Extract the [X, Y] coordinate from the center of the cell holding the provided text.  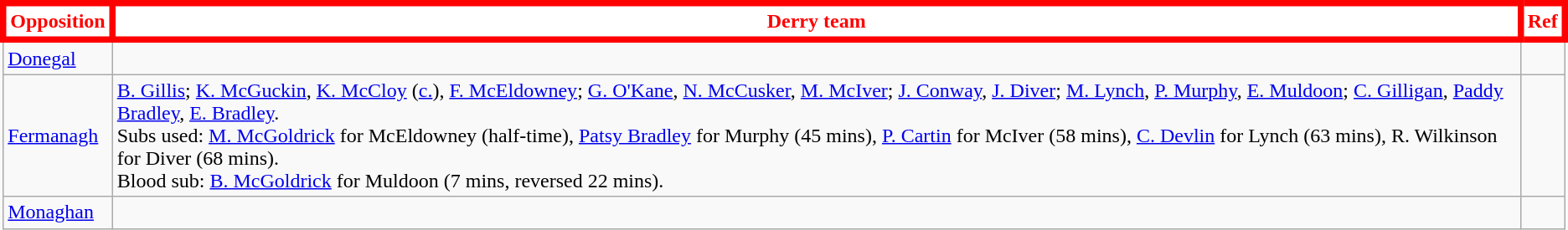
Derry team [816, 22]
Opposition [58, 22]
Ref [1543, 22]
Monaghan [58, 212]
Fermanagh [58, 135]
Donegal [58, 57]
